Determine the [X, Y] coordinate at the center of the cell enclosing the given text.  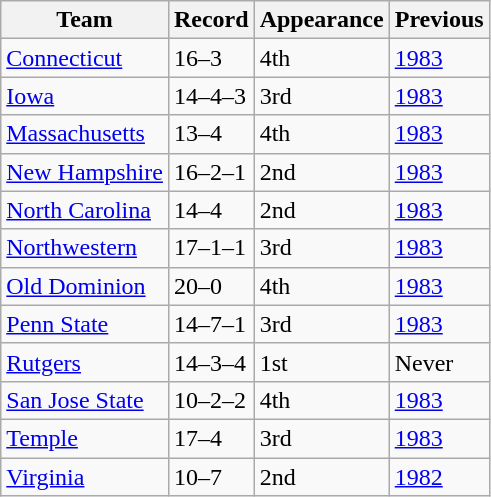
16–3 [211, 58]
Temple [85, 438]
17–4 [211, 438]
1982 [439, 477]
14–7–1 [211, 324]
Penn State [85, 324]
14–4 [211, 210]
North Carolina [85, 210]
Northwestern [85, 248]
Team [85, 20]
New Hampshire [85, 172]
1st [322, 362]
10–7 [211, 477]
San Jose State [85, 400]
Massachusetts [85, 134]
16–2–1 [211, 172]
Connecticut [85, 58]
13–4 [211, 134]
Iowa [85, 96]
Record [211, 20]
Never [439, 362]
10–2–2 [211, 400]
Old Dominion [85, 286]
Previous [439, 20]
17–1–1 [211, 248]
Appearance [322, 20]
Rutgers [85, 362]
20–0 [211, 286]
14–4–3 [211, 96]
14–3–4 [211, 362]
Virginia [85, 477]
